Capture the cell that displays the provided text and extract its (x, y) central coordinate. 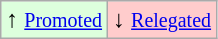
↓ Relegated (162, 20)
↑ Promoted (54, 20)
